Pinpoint the cell where the given text exists, returning its [X, Y] midpoint coordinate. 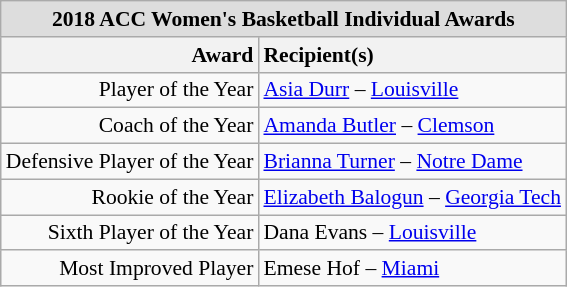
Emese Hof – Miami [412, 269]
Coach of the Year [130, 126]
Brianna Turner – Notre Dame [412, 162]
Recipient(s) [412, 55]
Most Improved Player [130, 269]
Dana Evans – Louisville [412, 233]
Rookie of the Year [130, 197]
2018 ACC Women's Basketball Individual Awards [284, 19]
Amanda Butler – Clemson [412, 126]
Defensive Player of the Year [130, 162]
Asia Durr – Louisville [412, 90]
Elizabeth Balogun – Georgia Tech [412, 197]
Player of the Year [130, 90]
Sixth Player of the Year [130, 233]
Award [130, 55]
